Detect which cell encompasses the target text, then output its [x, y] center coordinate. 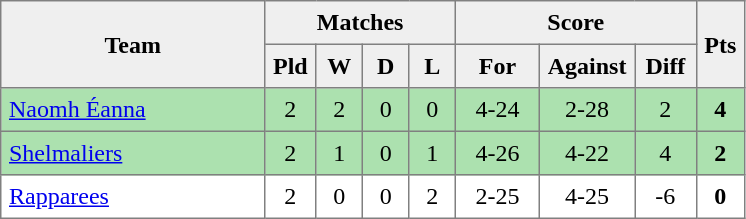
2-28 [586, 110]
Diff [666, 66]
Shelmaliers [133, 153]
Naomh Éanna [133, 110]
Team [133, 44]
4-25 [586, 197]
Score [576, 23]
L [432, 66]
4-26 [497, 153]
-6 [666, 197]
Against [586, 66]
Pld [290, 66]
D [385, 66]
For [497, 66]
Matches [360, 23]
Pts [720, 44]
2-25 [497, 197]
W [339, 66]
4-22 [586, 153]
Rapparees [133, 197]
4-24 [497, 110]
